Locate the cell with the specified text and output its [x, y] center coordinate. 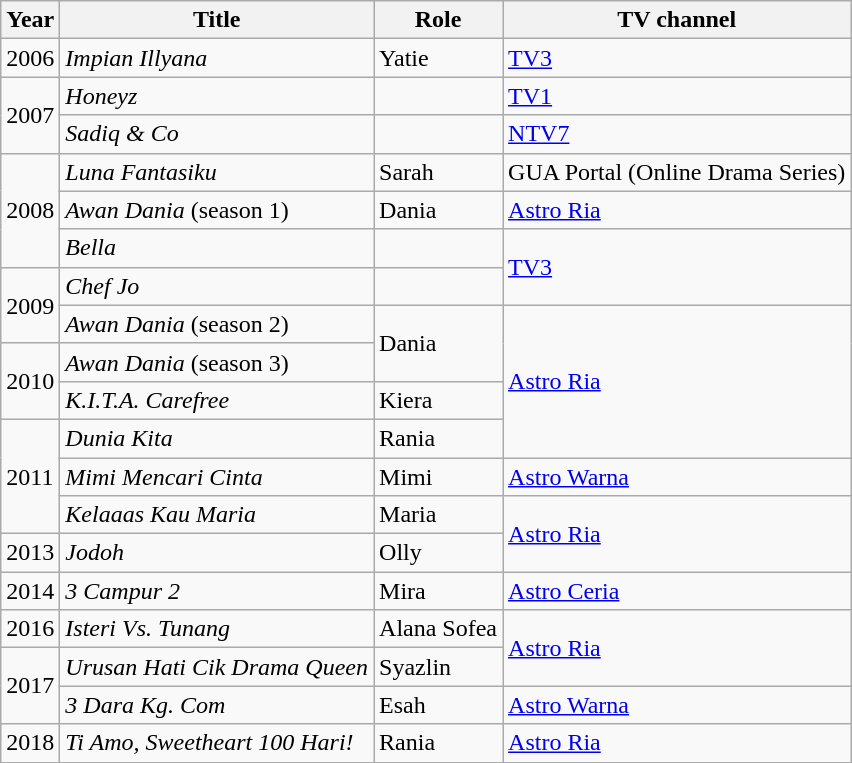
Mimi Mencari Cinta [217, 477]
Urusan Hati Cik Drama Queen [217, 667]
2016 [30, 629]
Year [30, 20]
Honeyz [217, 96]
2008 [30, 210]
2013 [30, 553]
GUA Portal (Online Drama Series) [677, 172]
2009 [30, 305]
TV channel [677, 20]
2007 [30, 115]
2006 [30, 58]
Maria [438, 515]
Yatie [438, 58]
Olly [438, 553]
Alana Sofea [438, 629]
Awan Dania (season 2) [217, 324]
K.I.T.A. Carefree [217, 400]
Mira [438, 591]
Awan Dania (season 1) [217, 210]
2017 [30, 686]
Jodoh [217, 553]
Role [438, 20]
2018 [30, 743]
2010 [30, 381]
Mimi [438, 477]
NTV7 [677, 134]
Astro Ceria [677, 591]
Chef Jo [217, 286]
Dunia Kita [217, 438]
2011 [30, 476]
Luna Fantasiku [217, 172]
Sarah [438, 172]
Title [217, 20]
Syazlin [438, 667]
Kelaaas Kau Maria [217, 515]
Kiera [438, 400]
2014 [30, 591]
Esah [438, 705]
3 Dara Kg. Com [217, 705]
Awan Dania (season 3) [217, 362]
Isteri Vs. Tunang [217, 629]
Impian Illyana [217, 58]
3 Campur 2 [217, 591]
Bella [217, 248]
Sadiq & Co [217, 134]
Ti Amo, Sweetheart 100 Hari! [217, 743]
TV1 [677, 96]
